Locate the cell with the specified text and output its [x, y] center coordinate. 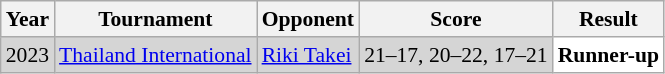
21–17, 20–22, 17–21 [456, 55]
Tournament [156, 19]
Runner-up [608, 55]
Thailand International [156, 55]
Result [608, 19]
2023 [28, 55]
Year [28, 19]
Riki Takei [308, 55]
Opponent [308, 19]
Score [456, 19]
